Identify which cell holds the provided text, then report its [X, Y] central coordinate. 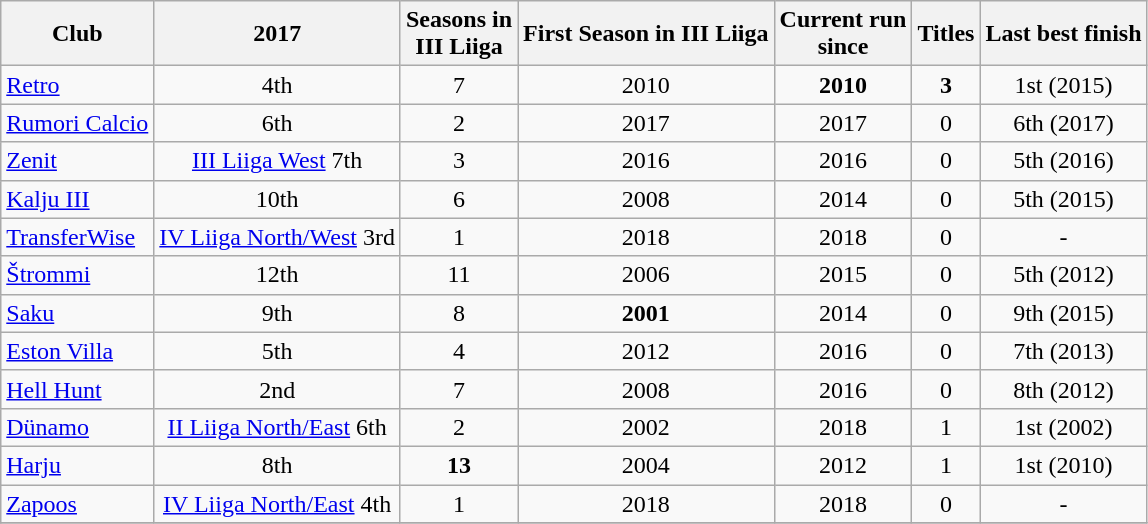
1st (2015) [1064, 85]
TransferWise [78, 237]
13 [458, 465]
2004 [646, 465]
III Liiga West 7th [278, 161]
2002 [646, 427]
6th (2017) [1064, 123]
Titles [946, 34]
4th [278, 85]
Seasons inIII Liiga [458, 34]
8th (2012) [1064, 389]
2nd [278, 389]
1st (2010) [1064, 465]
II Liiga North/East 6th [278, 427]
Dünamo [78, 427]
Rumori Calcio [78, 123]
IV Liiga North/West 3rd [278, 237]
2006 [646, 275]
1st (2002) [1064, 427]
Kalju III [78, 199]
IV Liiga North/East 4th [278, 503]
Current runsince [843, 34]
First Season in III Liiga [646, 34]
5th (2015) [1064, 199]
Club [78, 34]
5th (2016) [1064, 161]
8th [278, 465]
Zenit [78, 161]
12th [278, 275]
2001 [646, 313]
5th [278, 351]
Eston Villa [78, 351]
Štrommi [78, 275]
Hell Hunt [78, 389]
Last best finish [1064, 34]
Harju [78, 465]
4 [458, 351]
9th (2015) [1064, 313]
6 [458, 199]
10th [278, 199]
2015 [843, 275]
5th (2012) [1064, 275]
6th [278, 123]
9th [278, 313]
8 [458, 313]
11 [458, 275]
Retro [78, 85]
Zapoos [78, 503]
7th (2013) [1064, 351]
Saku [78, 313]
